Find where the given text appears and provide that cell's center as [X, Y] coordinate. 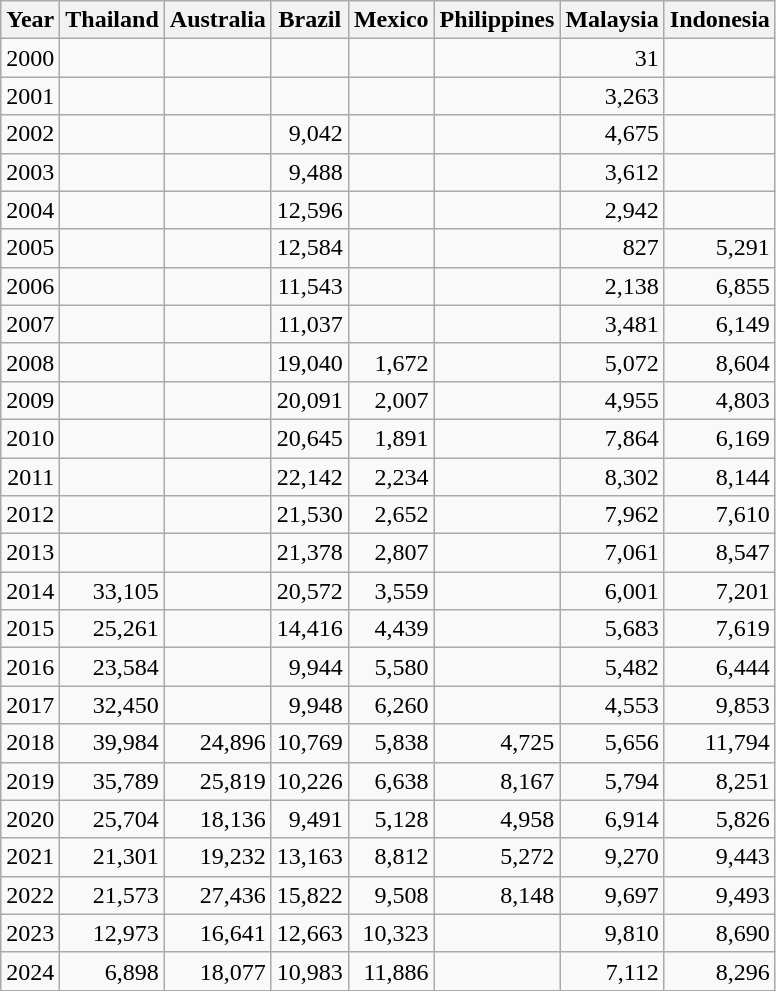
12,973 [112, 933]
8,251 [720, 781]
13,163 [310, 857]
12,584 [310, 248]
32,450 [112, 705]
5,794 [612, 781]
Australia [218, 20]
4,955 [612, 400]
2008 [30, 362]
8,302 [612, 477]
23,584 [112, 667]
9,944 [310, 667]
4,439 [391, 629]
5,826 [720, 819]
20,572 [310, 591]
6,638 [391, 781]
8,148 [497, 895]
10,323 [391, 933]
2003 [30, 172]
4,958 [497, 819]
2019 [30, 781]
5,482 [612, 667]
7,201 [720, 591]
21,530 [310, 515]
5,272 [497, 857]
12,596 [310, 210]
2,138 [612, 286]
9,853 [720, 705]
6,260 [391, 705]
2,652 [391, 515]
2024 [30, 971]
10,983 [310, 971]
2,007 [391, 400]
5,128 [391, 819]
8,690 [720, 933]
5,656 [612, 743]
7,061 [612, 553]
6,444 [720, 667]
5,838 [391, 743]
8,547 [720, 553]
18,136 [218, 819]
18,077 [218, 971]
7,962 [612, 515]
10,769 [310, 743]
5,580 [391, 667]
Malaysia [612, 20]
7,864 [612, 438]
Mexico [391, 20]
2,807 [391, 553]
25,819 [218, 781]
6,914 [612, 819]
2001 [30, 96]
20,091 [310, 400]
8,167 [497, 781]
6,149 [720, 324]
2012 [30, 515]
31 [612, 58]
9,042 [310, 134]
22,142 [310, 477]
19,232 [218, 857]
24,896 [218, 743]
9,488 [310, 172]
2002 [30, 134]
9,443 [720, 857]
27,436 [218, 895]
11,543 [310, 286]
7,610 [720, 515]
2020 [30, 819]
4,803 [720, 400]
Indonesia [720, 20]
827 [612, 248]
8,604 [720, 362]
25,704 [112, 819]
1,891 [391, 438]
12,663 [310, 933]
2021 [30, 857]
2015 [30, 629]
8,144 [720, 477]
11,794 [720, 743]
Year [30, 20]
4,675 [612, 134]
7,619 [720, 629]
39,984 [112, 743]
2018 [30, 743]
3,612 [612, 172]
10,226 [310, 781]
2007 [30, 324]
5,072 [612, 362]
11,037 [310, 324]
1,672 [391, 362]
7,112 [612, 971]
6,001 [612, 591]
2006 [30, 286]
Brazil [310, 20]
25,261 [112, 629]
2004 [30, 210]
2005 [30, 248]
3,481 [612, 324]
2,942 [612, 210]
6,855 [720, 286]
6,898 [112, 971]
8,296 [720, 971]
9,508 [391, 895]
35,789 [112, 781]
19,040 [310, 362]
11,886 [391, 971]
2013 [30, 553]
15,822 [310, 895]
9,948 [310, 705]
9,810 [612, 933]
Philippines [497, 20]
2010 [30, 438]
2017 [30, 705]
21,573 [112, 895]
2023 [30, 933]
2000 [30, 58]
9,493 [720, 895]
2016 [30, 667]
33,105 [112, 591]
9,491 [310, 819]
2009 [30, 400]
2022 [30, 895]
9,697 [612, 895]
3,559 [391, 591]
2011 [30, 477]
5,291 [720, 248]
6,169 [720, 438]
5,683 [612, 629]
21,378 [310, 553]
21,301 [112, 857]
9,270 [612, 857]
8,812 [391, 857]
2014 [30, 591]
Thailand [112, 20]
20,645 [310, 438]
3,263 [612, 96]
14,416 [310, 629]
16,641 [218, 933]
4,725 [497, 743]
4,553 [612, 705]
2,234 [391, 477]
